Detect which cell encompasses the target text, then output its [x, y] center coordinate. 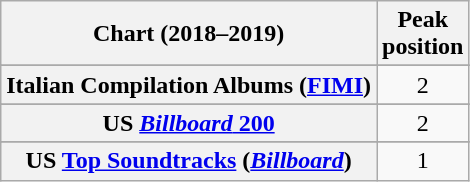
1 [423, 161]
Italian Compilation Albums (FIMI) [189, 85]
Chart (2018–2019) [189, 34]
Peakposition [423, 34]
US Top Soundtracks (Billboard) [189, 161]
US Billboard 200 [189, 123]
